Locate the cell with the specified text and output its (x, y) center coordinate. 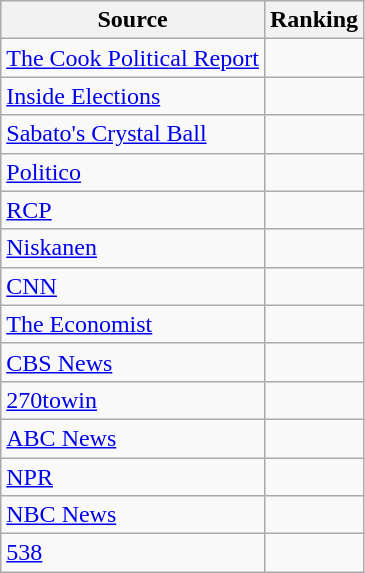
538 (133, 553)
CNN (133, 286)
Inside Elections (133, 96)
270towin (133, 400)
The Economist (133, 324)
NPR (133, 477)
Niskanen (133, 248)
RCP (133, 210)
The Cook Political Report (133, 58)
Politico (133, 172)
ABC News (133, 438)
CBS News (133, 362)
Source (133, 20)
NBC News (133, 515)
Ranking (314, 20)
Sabato's Crystal Ball (133, 134)
